Scan for the cell matching the given text and deliver its (X, Y) coordinate at center. 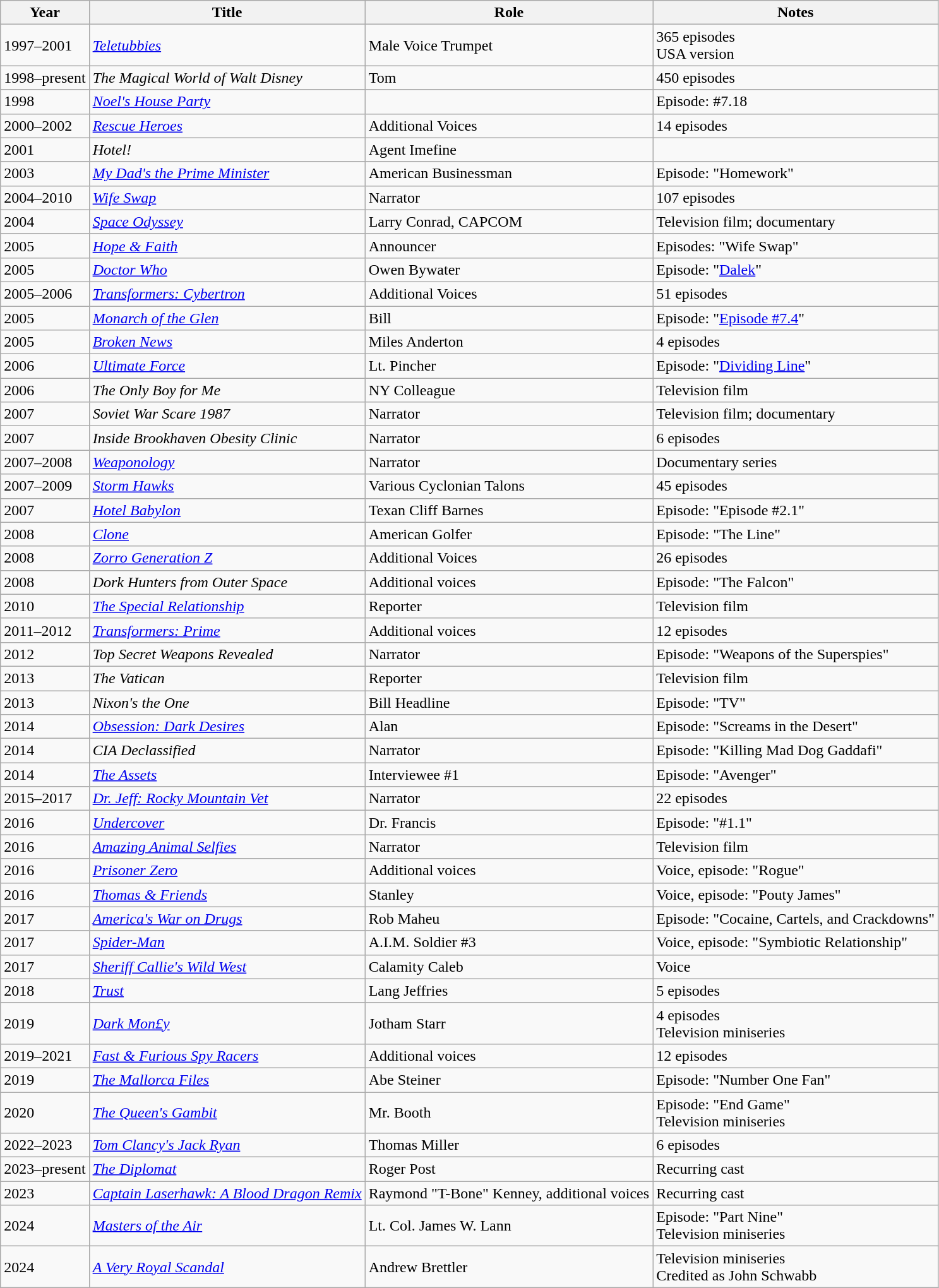
Episode: "Dividing Line" (796, 366)
Prisoner Zero (227, 871)
Title (227, 13)
Storm Hawks (227, 486)
Calamity Caleb (509, 967)
Lt. Col. James W. Lann (509, 1226)
2000–2002 (45, 126)
1997–2001 (45, 45)
2011–2012 (45, 630)
Tom Clancy's Jack Ryan (227, 1145)
26 episodes (796, 558)
The Queen's Gambit (227, 1112)
Monarch of the Glen (227, 318)
Amazing Animal Selfies (227, 847)
Voice, episode: "Rogue" (796, 871)
2015–2017 (45, 799)
Television miniseriesCredited as John Schwabb (796, 1267)
Clone (227, 534)
Episode: "Killing Mad Dog Gaddafi" (796, 751)
Space Odyssey (227, 222)
Abe Steiner (509, 1080)
Bill Headline (509, 703)
Larry Conrad, CAPCOM (509, 222)
Bill (509, 318)
America's War on Drugs (227, 919)
Top Secret Weapons Revealed (227, 654)
4 episodes (796, 342)
Episode: "Episode #7.4" (796, 318)
Episode: "The Falcon" (796, 582)
Episode: "Number One Fan" (796, 1080)
2007–2009 (45, 486)
107 episodes (796, 198)
4 episodesTelevision miniseries (796, 1023)
Episode: "Cocaine, Cartels, and Crackdowns" (796, 919)
2005–2006 (45, 294)
Agent Imefine (509, 150)
Episode: "Weapons of the Superspies" (796, 654)
Episode: "Homework" (796, 174)
American Businessman (509, 174)
Documentary series (796, 462)
Lt. Pincher (509, 366)
Undercover (227, 823)
My Dad's the Prime Minister (227, 174)
Thomas Miller (509, 1145)
NY Colleague (509, 390)
Tom (509, 78)
2023–present (45, 1169)
2023 (45, 1193)
5 episodes (796, 991)
Episode: "Episode #2.1" (796, 510)
Episode: "Screams in the Desert" (796, 727)
45 episodes (796, 486)
Episode: "The Line" (796, 534)
51 episodes (796, 294)
Noel's House Party (227, 102)
Lang Jeffries (509, 991)
The Mallorca Files (227, 1080)
Alan (509, 727)
The Special Relationship (227, 606)
Year (45, 13)
Wife Swap (227, 198)
Voice, episode: "Symbiotic Relationship" (796, 943)
American Golfer (509, 534)
Hotel Babylon (227, 510)
365 episodesUSA version (796, 45)
Notes (796, 13)
Interviewee #1 (509, 775)
1998 (45, 102)
Spider-Man (227, 943)
Masters of the Air (227, 1226)
Hotel! (227, 150)
Stanley (509, 895)
2020 (45, 1112)
2019–2021 (45, 1056)
Episode: #7.18 (796, 102)
Episode: "Dalek" (796, 270)
2001 (45, 150)
CIA Declassified (227, 751)
Various Cyclonian Talons (509, 486)
Captain Laserhawk: A Blood Dragon Remix (227, 1193)
22 episodes (796, 799)
2022–2023 (45, 1145)
Voice, episode: "Pouty James" (796, 895)
The Diplomat (227, 1169)
Soviet War Scare 1987 (227, 414)
Voice (796, 967)
Andrew Brettler (509, 1267)
The Vatican (227, 678)
Mr. Booth (509, 1112)
2004 (45, 222)
Male Voice Trumpet (509, 45)
Teletubbies (227, 45)
Fast & Furious Spy Racers (227, 1056)
Dr. Jeff: Rocky Mountain Vet (227, 799)
Sheriff Callie's Wild West (227, 967)
Inside Brookhaven Obesity Clinic (227, 438)
A.I.M. Soldier #3 (509, 943)
The Magical World of Walt Disney (227, 78)
Doctor Who (227, 270)
Weaponology (227, 462)
Nixon's the One (227, 703)
Texan Cliff Barnes (509, 510)
1998–present (45, 78)
Episode: "Part Nine"Television miniseries (796, 1226)
The Only Boy for Me (227, 390)
Dark Mon£y (227, 1023)
Role (509, 13)
2003 (45, 174)
Episode: "End Game"Television miniseries (796, 1112)
Jotham Starr (509, 1023)
A Very Royal Scandal (227, 1267)
The Assets (227, 775)
Episode: "Avenger" (796, 775)
Episodes: "Wife Swap" (796, 246)
2004–2010 (45, 198)
Hope & Faith (227, 246)
Rescue Heroes (227, 126)
Owen Bywater (509, 270)
Dr. Francis (509, 823)
Announcer (509, 246)
Rob Maheu (509, 919)
Trust (227, 991)
Ultimate Force (227, 366)
Broken News (227, 342)
Transformers: Prime (227, 630)
2012 (45, 654)
450 episodes (796, 78)
Zorro Generation Z (227, 558)
Transformers: Cybertron (227, 294)
Thomas & Friends (227, 895)
Obsession: Dark Desires (227, 727)
14 episodes (796, 126)
2007–2008 (45, 462)
Episode: "#1.1" (796, 823)
2018 (45, 991)
Dork Hunters from Outer Space (227, 582)
2010 (45, 606)
Miles Anderton (509, 342)
Roger Post (509, 1169)
Episode: "TV" (796, 703)
Raymond "T-Bone" Kenney, additional voices (509, 1193)
